Find where the given text appears and provide that cell's center as (x, y) coordinate. 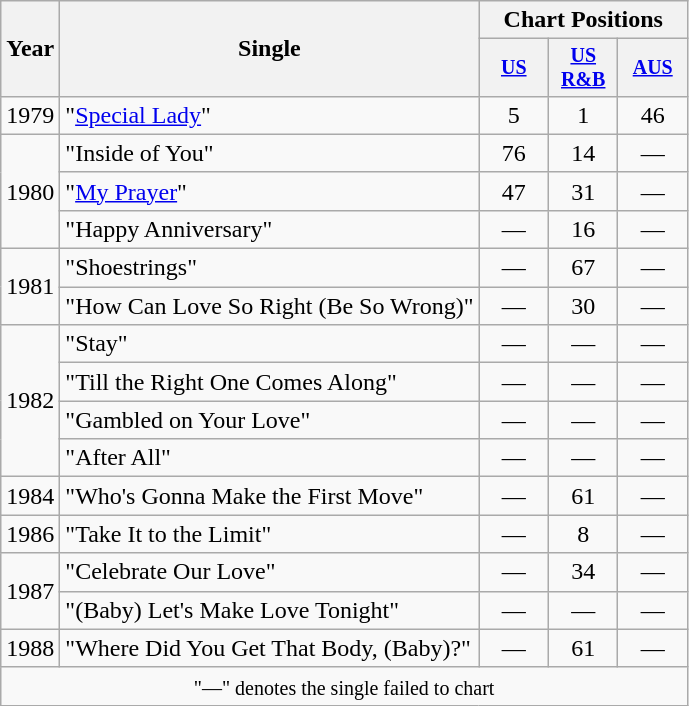
1 (584, 115)
"Shoestrings" (270, 268)
AUS (652, 68)
1988 (30, 648)
Single (270, 49)
"After All" (270, 458)
67 (584, 268)
"Till the Right One Comes Along" (270, 382)
"Happy Anniversary" (270, 229)
"Who's Gonna Make the First Move" (270, 496)
US (514, 68)
"(Baby) Let's Make Love Tonight" (270, 610)
14 (584, 153)
47 (514, 191)
"Where Did You Get That Body, (Baby)?" (270, 648)
"Gambled on Your Love" (270, 420)
"—" denotes the single failed to chart (344, 686)
16 (584, 229)
1982 (30, 401)
34 (584, 572)
1981 (30, 287)
US R&B (584, 68)
30 (584, 306)
"How Can Love So Right (Be So Wrong)" (270, 306)
"Stay" (270, 344)
5 (514, 115)
76 (514, 153)
"Celebrate Our Love" (270, 572)
"Special Lady" (270, 115)
1986 (30, 534)
Year (30, 49)
1984 (30, 496)
Chart Positions (583, 20)
46 (652, 115)
1979 (30, 115)
31 (584, 191)
"My Prayer" (270, 191)
"Take It to the Limit" (270, 534)
"Inside of You" (270, 153)
1980 (30, 191)
8 (584, 534)
1987 (30, 591)
